Output the (x, y) coordinate of the center of the cell containing the given text.  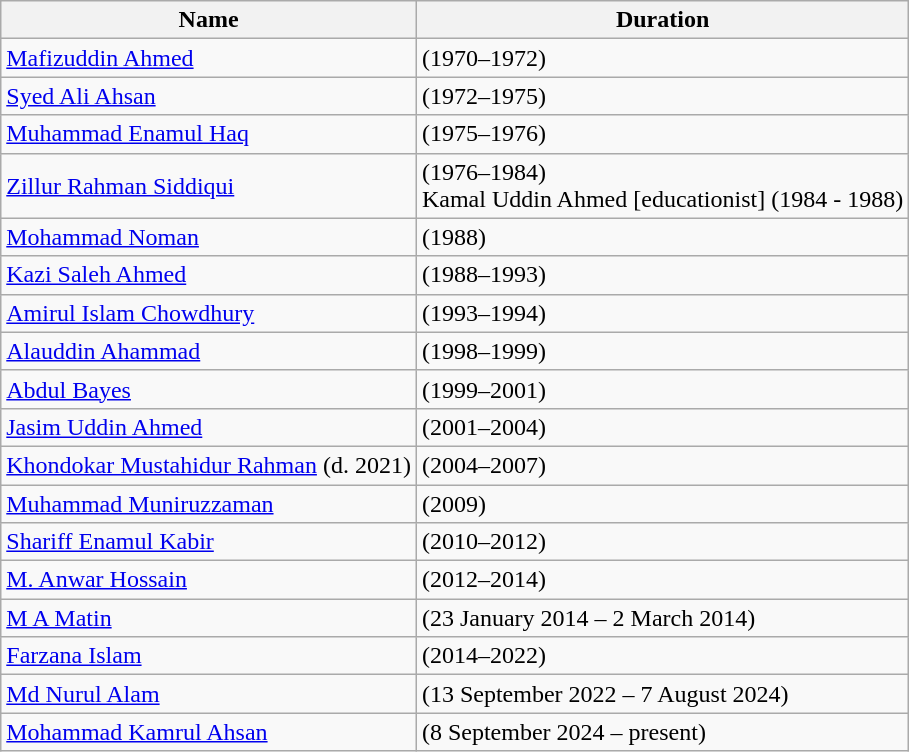
Name (209, 20)
Md Nurul Alam (209, 694)
Mohammad Noman (209, 237)
Khondokar Mustahidur Rahman (d. 2021) (209, 465)
(1972–1975) (662, 96)
Mohammad Kamrul Ahsan (209, 732)
Muhammad Muniruzzaman (209, 503)
Mafizuddin Ahmed (209, 58)
Muhammad Enamul Haq (209, 134)
(13 September 2022 – 7 August 2024) (662, 694)
Zillur Rahman Siddiqui (209, 186)
Kazi Saleh Ahmed (209, 275)
(1998–1999) (662, 351)
(8 September 2024 – present) (662, 732)
(2001–2004) (662, 427)
Farzana Islam (209, 656)
(2012–2014) (662, 580)
Alauddin Ahammad (209, 351)
M. Anwar Hossain (209, 580)
Syed Ali Ahsan (209, 96)
(1970–1972) (662, 58)
Duration (662, 20)
(1976–1984)Kamal Uddin Ahmed [educationist] (1984 - 1988) (662, 186)
Jasim Uddin Ahmed (209, 427)
(2009) (662, 503)
(23 January 2014 – 2 March 2014) (662, 618)
(1999–2001) (662, 389)
M A Matin (209, 618)
(1993–1994) (662, 313)
(1988) (662, 237)
(1975–1976) (662, 134)
(1988–1993) (662, 275)
(2010–2012) (662, 542)
Amirul Islam Chowdhury (209, 313)
(2004–2007) (662, 465)
Shariff Enamul Kabir (209, 542)
Abdul Bayes (209, 389)
(2014–2022) (662, 656)
